Identify which cell holds the provided text, then report its (x, y) central coordinate. 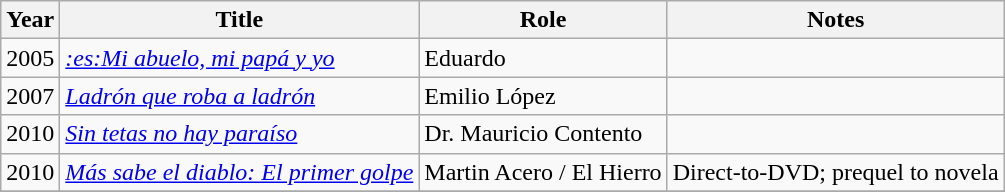
Emilio López (543, 96)
Dr. Mauricio Contento (543, 134)
Role (543, 20)
Ladrón que roba a ladrón (240, 96)
Más sabe el diablo: El primer golpe (240, 172)
Title (240, 20)
2005 (30, 58)
2007 (30, 96)
Notes (836, 20)
Year (30, 20)
Martin Acero / El Hierro (543, 172)
:es:Mi abuelo, mi papá y yo (240, 58)
Eduardo (543, 58)
Direct-to-DVD; prequel to novela (836, 172)
Sin tetas no hay paraíso (240, 134)
